Find where the given text appears and provide that cell's center as (X, Y) coordinate. 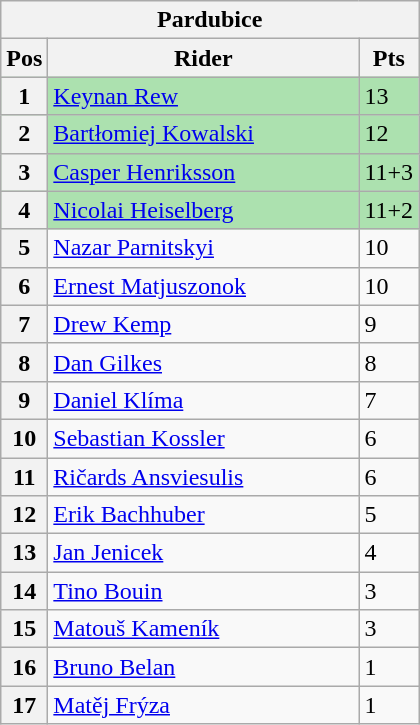
Tino Bouin (204, 591)
14 (24, 591)
Nicolai Heiselberg (204, 210)
Bruno Belan (204, 667)
Matouš Kameník (204, 629)
Keynan Rew (204, 96)
11+2 (389, 210)
Matěj Frýza (204, 705)
Rider (204, 58)
17 (24, 705)
Casper Henriksson (204, 172)
Pos (24, 58)
Erik Bachhuber (204, 515)
15 (24, 629)
Dan Gilkes (204, 362)
Nazar Parnitskyi (204, 248)
Daniel Klíma (204, 400)
Pardubice (210, 20)
Drew Kemp (204, 324)
Ernest Matjuszonok (204, 286)
Pts (389, 58)
11+3 (389, 172)
11 (24, 477)
Sebastian Kossler (204, 438)
16 (24, 667)
2 (24, 134)
Jan Jenicek (204, 553)
Ričards Ansviesulis (204, 477)
Bartłomiej Kowalski (204, 134)
